Return (x, y) of the center of cell containing provided text 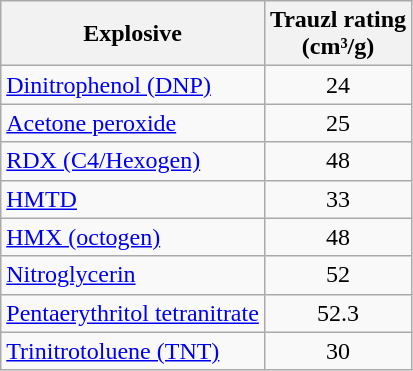
25 (338, 123)
Acetone peroxide (133, 123)
Nitroglycerin (133, 275)
Dinitrophenol (DNP) (133, 85)
52.3 (338, 313)
52 (338, 275)
RDX (C4/Hexogen) (133, 161)
HMX (octogen) (133, 237)
Trinitrotoluene (TNT) (133, 351)
24 (338, 85)
33 (338, 199)
Pentaerythritol tetranitrate (133, 313)
30 (338, 351)
Trauzl rating(cm³/g) (338, 34)
HMTD (133, 199)
Explosive (133, 34)
